Extract the [x, y] coordinate from the center of the cell holding the provided text.  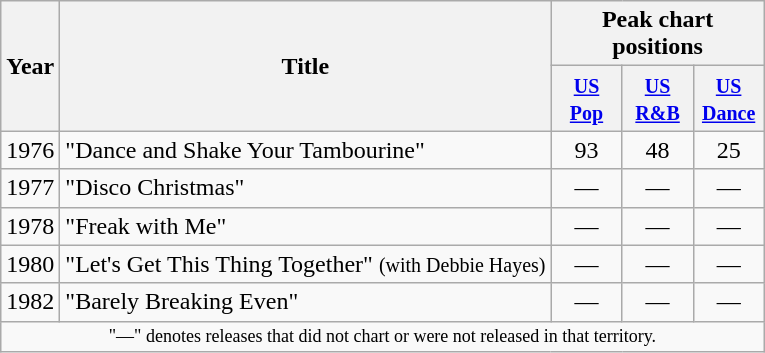
93 [586, 150]
Year [30, 66]
1977 [30, 188]
1976 [30, 150]
1982 [30, 302]
"—" denotes releases that did not chart or were not released in that territory. [382, 336]
US R&B [658, 98]
Peak chart positions [658, 34]
"Freak with Me" [306, 226]
"Dance and Shake Your Tambourine" [306, 150]
"Disco Christmas" [306, 188]
"Let's Get This Thing Together" (with Debbie Hayes) [306, 264]
Title [306, 66]
48 [658, 150]
US Pop [586, 98]
1980 [30, 264]
"Barely Breaking Even" [306, 302]
1978 [30, 226]
US Dance [728, 98]
25 [728, 150]
